Capture the cell that displays the provided text and extract its [X, Y] central coordinate. 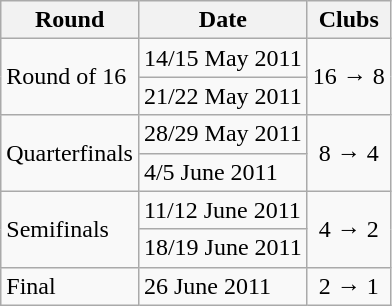
2 → 1 [348, 286]
18/19 June 2011 [222, 248]
Date [222, 20]
4 → 2 [348, 229]
26 June 2011 [222, 286]
21/22 May 2011 [222, 96]
Final [70, 286]
Semifinals [70, 229]
8 → 4 [348, 153]
Round of 16 [70, 77]
28/29 May 2011 [222, 134]
Round [70, 20]
Clubs [348, 20]
11/12 June 2011 [222, 210]
Quarterfinals [70, 153]
14/15 May 2011 [222, 58]
16 → 8 [348, 77]
4/5 June 2011 [222, 172]
